Scan for the cell matching the given text and deliver its (x, y) coordinate at center. 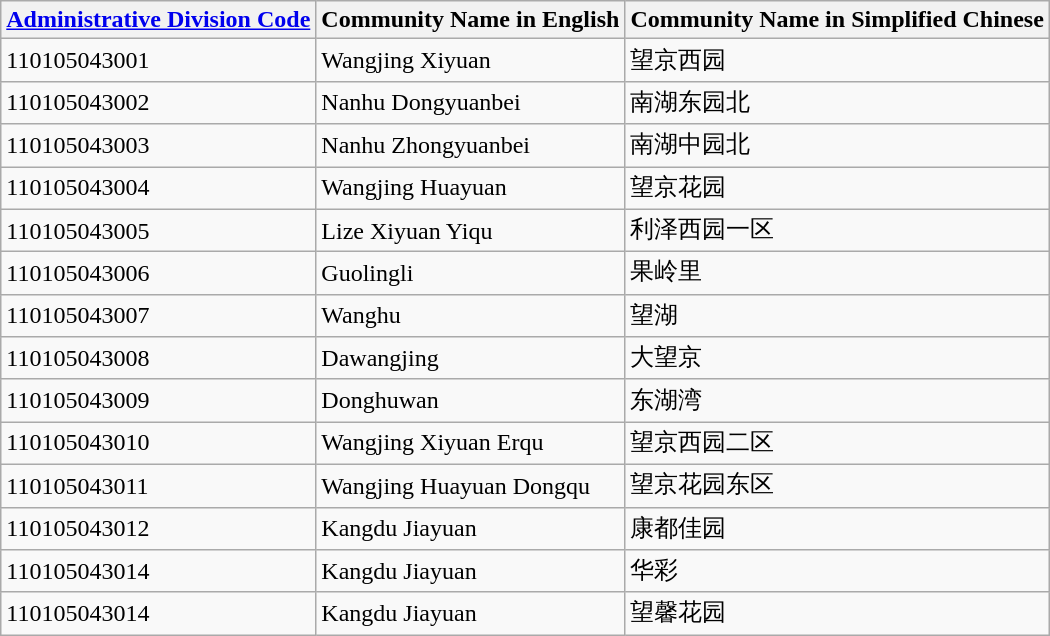
110105043008 (158, 358)
Wangjing Xiyuan Erqu (470, 444)
110105043012 (158, 528)
南湖东园北 (837, 102)
望京花园东区 (837, 486)
望湖 (837, 316)
Nanhu Zhongyuanbei (470, 146)
Lize Xiyuan Yiqu (470, 230)
Wangjing Huayuan (470, 188)
110105043007 (158, 316)
Dawangjing (470, 358)
Wanghu (470, 316)
东湖湾 (837, 400)
望馨花园 (837, 614)
果岭里 (837, 274)
望京花园 (837, 188)
康都佳园 (837, 528)
110105043009 (158, 400)
望京西园二区 (837, 444)
110105043004 (158, 188)
110105043006 (158, 274)
Wangjing Huayuan Dongqu (470, 486)
110105043005 (158, 230)
110105043011 (158, 486)
110105043003 (158, 146)
Guolingli (470, 274)
110105043010 (158, 444)
Wangjing Xiyuan (470, 60)
Community Name in English (470, 20)
望京西园 (837, 60)
Donghuwan (470, 400)
南湖中园北 (837, 146)
110105043001 (158, 60)
Community Name in Simplified Chinese (837, 20)
Administrative Division Code (158, 20)
利泽西园一区 (837, 230)
华彩 (837, 572)
大望京 (837, 358)
110105043002 (158, 102)
Nanhu Dongyuanbei (470, 102)
